Scan for the cell matching the given text and deliver its [x, y] coordinate at center. 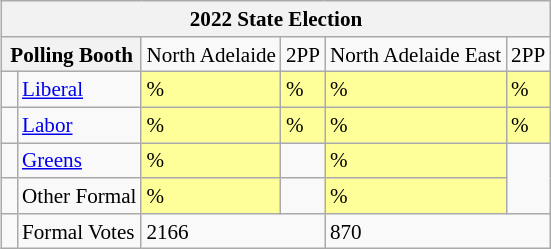
North Adelaide [211, 54]
Other Formal [79, 196]
2022 State Election [276, 18]
Polling Booth [72, 54]
Formal Votes [79, 230]
Greens [79, 160]
Liberal [79, 90]
North Adelaide East [416, 54]
Labor [79, 124]
2166 [233, 230]
870 [438, 230]
